For the text-containing cell, return its midpoint in [X, Y] coordinate format. 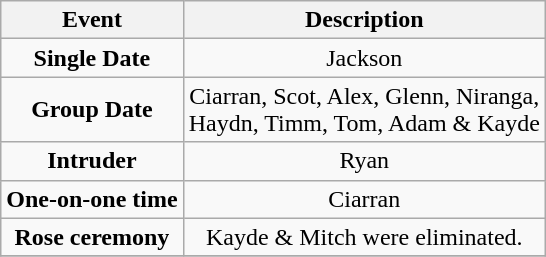
Group Date [92, 110]
One-on-one time [92, 199]
Kayde & Mitch were eliminated. [364, 237]
Single Date [92, 58]
Event [92, 20]
Ciarran, Scot, Alex, Glenn, Niranga, Haydn, Timm, Tom, Adam & Kayde [364, 110]
Description [364, 20]
Rose ceremony [92, 237]
Jackson [364, 58]
Ryan [364, 161]
Ciarran [364, 199]
Intruder [92, 161]
